For the text-containing cell, return its midpoint in [X, Y] coordinate format. 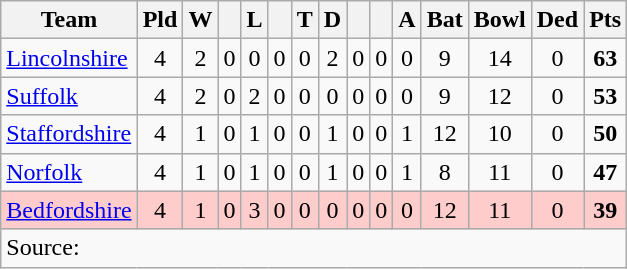
3 [254, 210]
14 [500, 58]
Norfolk [69, 172]
39 [606, 210]
8 [444, 172]
10 [500, 134]
Lincolnshire [69, 58]
A [407, 20]
W [200, 20]
53 [606, 96]
T [304, 20]
Bedfordshire [69, 210]
Staffordshire [69, 134]
Ded [557, 20]
Team [69, 20]
Pts [606, 20]
47 [606, 172]
Source: [314, 248]
D [332, 20]
Bat [444, 20]
50 [606, 134]
Bowl [500, 20]
L [254, 20]
63 [606, 58]
Suffolk [69, 96]
Pld [160, 20]
